Identify which cell holds the provided text, then report its (x, y) central coordinate. 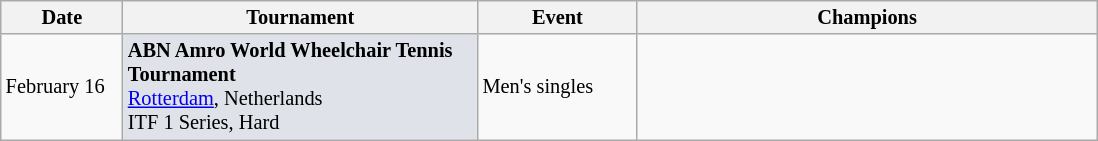
ABN Amro World Wheelchair Tennis Tournament Rotterdam, NetherlandsITF 1 Series, Hard (300, 87)
Event (558, 17)
Tournament (300, 17)
February 16 (62, 87)
Date (62, 17)
Champions (867, 17)
Men's singles (558, 87)
